Return the (x, y) coordinate for the center point of the cell that contains the specified text.  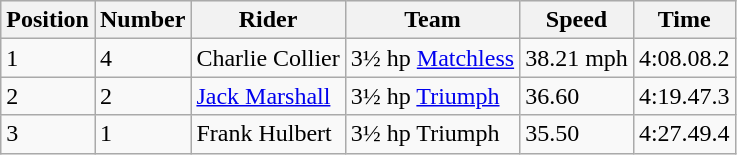
Frank Hulbert (268, 134)
36.60 (577, 96)
4 (142, 58)
Position (48, 20)
4:27.49.4 (684, 134)
38.21 mph (577, 58)
4:08.08.2 (684, 58)
Charlie Collier (268, 58)
3 (48, 134)
Number (142, 20)
Jack Marshall (268, 96)
Speed (577, 20)
Rider (268, 20)
Time (684, 20)
4:19.47.3 (684, 96)
3½ hp Matchless (432, 58)
Team (432, 20)
35.50 (577, 134)
